Extract the (x, y) coordinate from the center of the cell holding the provided text.  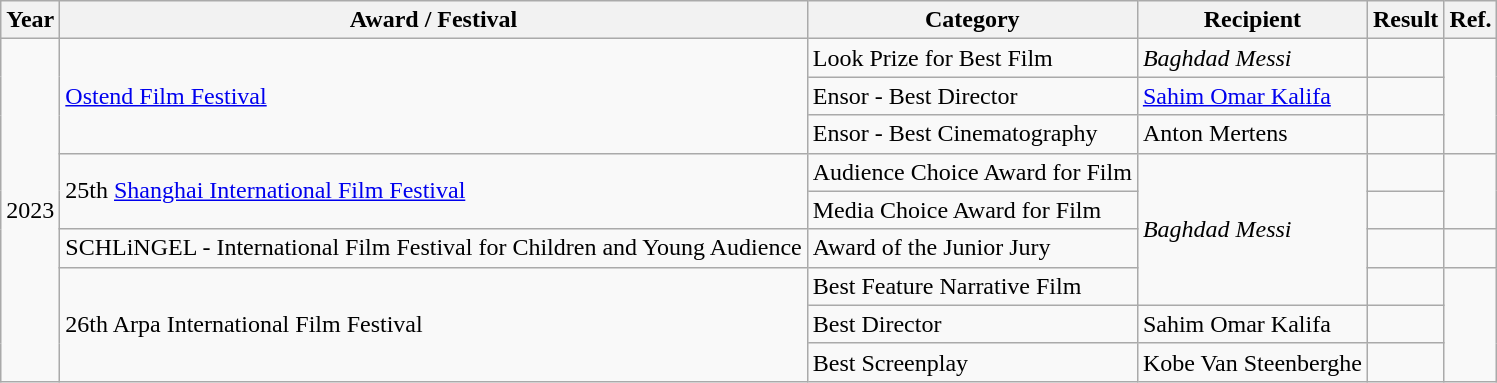
2023 (30, 210)
Best Screenplay (972, 362)
Media Choice Award for Film (972, 210)
Recipient (1252, 20)
Audience Choice Award for Film (972, 172)
Year (30, 20)
25th Shanghai International Film Festival (434, 191)
Look Prize for Best Film (972, 58)
Best Feature Narrative Film (972, 286)
SCHLiNGEL - International Film Festival for Children and Young Audience (434, 248)
Result (1405, 20)
Ref. (1470, 20)
Best Director (972, 324)
Award of the Junior Jury (972, 248)
Anton Mertens (1252, 134)
Kobe Van Steenberghe (1252, 362)
26th Arpa International Film Festival (434, 324)
Ensor - Best Cinematography (972, 134)
Category (972, 20)
Ensor - Best Director (972, 96)
Award / Festival (434, 20)
Ostend Film Festival (434, 96)
